Determine the (x, y) coordinate at the center of the cell enclosing the given text.  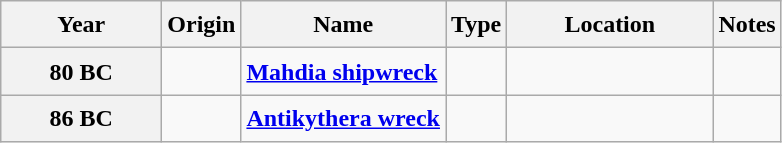
Notes (747, 24)
Year (82, 24)
Origin (202, 24)
86 BC (82, 118)
80 BC (82, 72)
Mahdia shipwreck (344, 72)
Name (344, 24)
Antikythera wreck (344, 118)
Type (476, 24)
Location (610, 24)
